Identify which cell holds the provided text, then report its [X, Y] central coordinate. 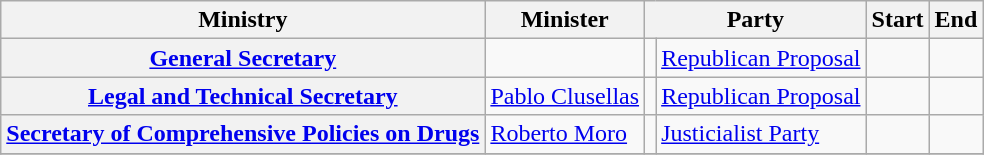
Minister [565, 20]
Start [898, 20]
End [956, 20]
Legal and Technical Secretary [243, 96]
Party [756, 20]
Ministry [243, 20]
Secretary of Comprehensive Policies on Drugs [243, 134]
Pablo Clusellas [565, 96]
Justicialist Party [761, 134]
Roberto Moro [565, 134]
General Secretary [243, 58]
